Identify which cell holds the provided text, then report its (X, Y) central coordinate. 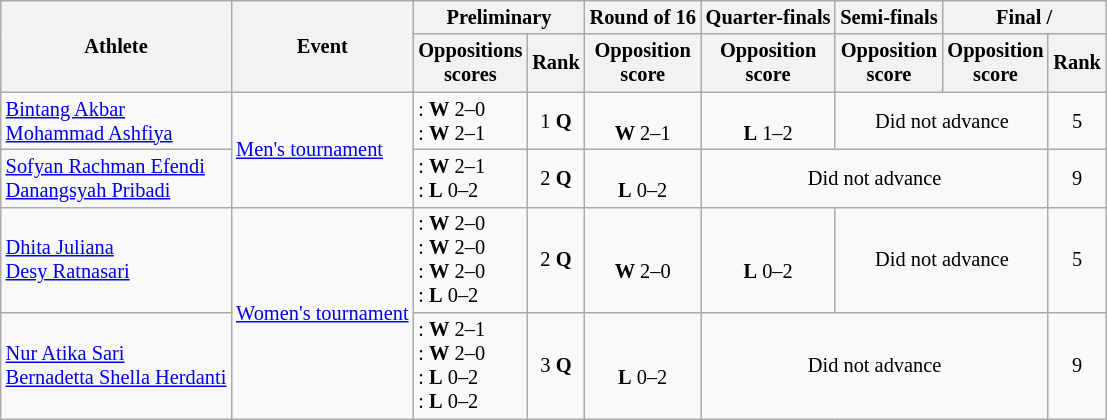
: W 2–0: W 2–0: W 2–0: L 0–2 (470, 260)
Dhita JulianaDesy Ratnasari (116, 260)
Women's tournament (322, 312)
Athlete (116, 46)
Preliminary (498, 17)
W 2–0 (643, 260)
Semi-finals (888, 17)
: W 2–1: L 0–2 (470, 178)
Oppositionsscores (470, 63)
Event (322, 46)
Bintang AkbarMohammad Ashfiya (116, 121)
L 1–2 (768, 121)
Quarter-finals (768, 17)
Men's tournament (322, 150)
: W 2–1: W 2–0: L 0–2: L 0–2 (470, 366)
Round of 16 (643, 17)
Nur Atika SariBernadetta Shella Herdanti (116, 366)
Final / (1024, 17)
1 Q (556, 121)
Sofyan Rachman EfendiDanangsyah Pribadi (116, 178)
3 Q (556, 366)
: W 2–0: W 2–1 (470, 121)
W 2–1 (643, 121)
